Determine the [X, Y] coordinate at the center of the cell enclosing the given text.  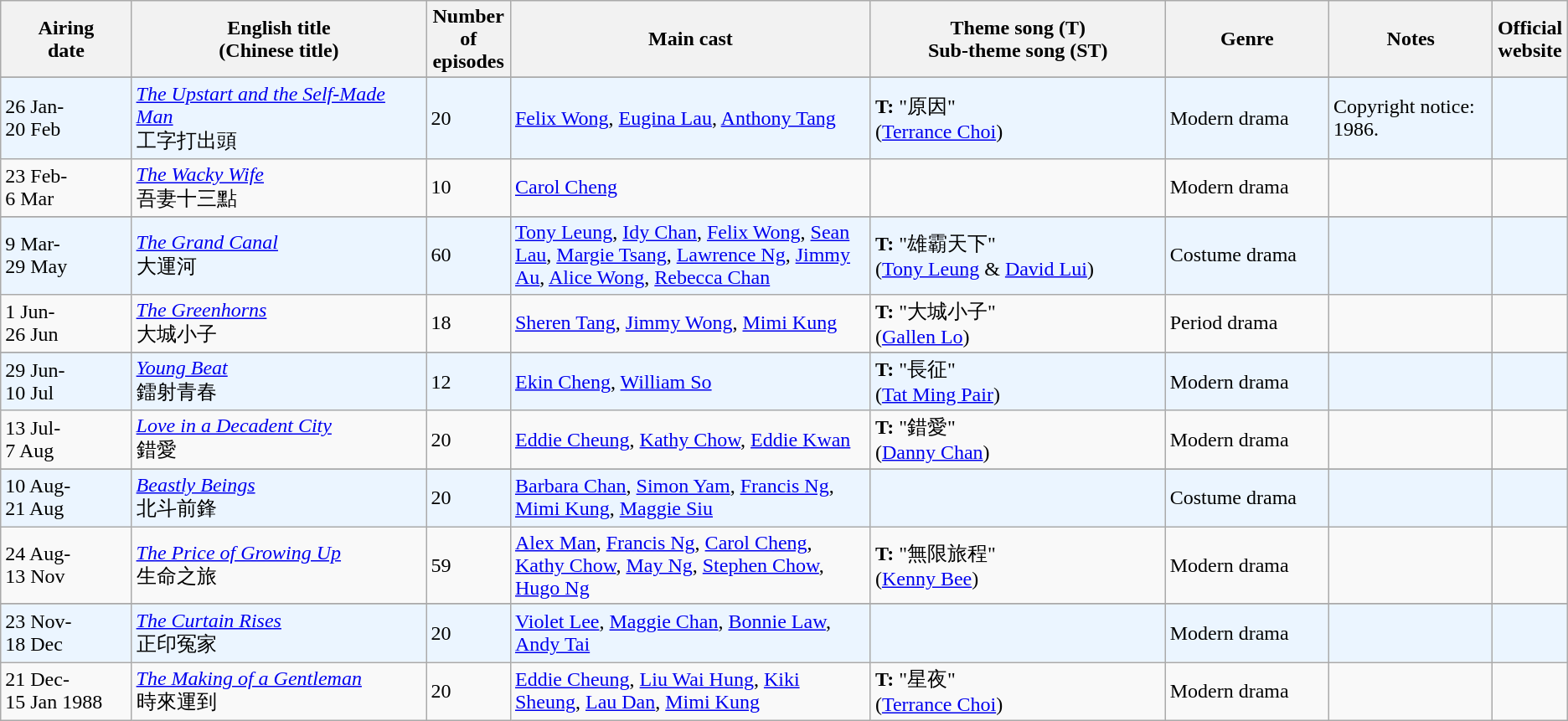
The Curtain Rises 正印冤家 [279, 633]
The Greenhorns 大城小子 [279, 323]
The Wacky Wife 吾妻十三點 [279, 188]
T: "星夜" (Terrance Choi) [1018, 692]
Carol Cheng [690, 188]
Love in a Decadent City 錯愛 [279, 440]
23 Nov- 18 Dec [66, 633]
Sheren Tang, Jimmy Wong, Mimi Kung [690, 323]
24 Aug- 13 Nov [66, 565]
Airingdate [66, 39]
Beastly Beings 北斗前鋒 [279, 498]
Felix Wong, Eugina Lau, Anthony Tang [690, 119]
English title (Chinese title) [279, 39]
18 [469, 323]
Theme song (T) Sub-theme song (ST) [1018, 39]
Eddie Cheung, Kathy Chow, Eddie Kwan [690, 440]
29 Jun- 10 Jul [66, 382]
T: "原因" (Terrance Choi) [1018, 119]
26 Jan- 20 Feb [66, 119]
12 [469, 382]
Main cast [690, 39]
10 [469, 188]
9 Mar- 29 May [66, 255]
59 [469, 565]
T: "長征" (Tat Ming Pair) [1018, 382]
Tony Leung, Idy Chan, Felix Wong, Sean Lau, Margie Tsang, Lawrence Ng, Jimmy Au, Alice Wong, Rebecca Chan [690, 255]
21 Dec- 15 Jan 1988 [66, 692]
13 Jul- 7 Aug [66, 440]
Young Beat 鐳射青春 [279, 382]
Eddie Cheung, Liu Wai Hung, Kiki Sheung, Lau Dan, Mimi Kung [690, 692]
T: "雄霸天下" (Tony Leung & David Lui) [1018, 255]
23 Feb- 6 Mar [66, 188]
T: "無限旅程" (Kenny Bee) [1018, 565]
Notes [1411, 39]
Ekin Cheng, William So [690, 382]
10 Aug- 21 Aug [66, 498]
The Price of Growing Up 生命之旅 [279, 565]
Number of episodes [469, 39]
The Making of a Gentleman 時來運到 [279, 692]
Genre [1246, 39]
1 Jun- 26 Jun [66, 323]
Copyright notice: 1986. [1411, 119]
60 [469, 255]
Period drama [1246, 323]
T: "大城小子" (Gallen Lo) [1018, 323]
T: "錯愛" (Danny Chan) [1018, 440]
Alex Man, Francis Ng, Carol Cheng, Kathy Chow, May Ng, Stephen Chow, Hugo Ng [690, 565]
Violet Lee, Maggie Chan, Bonnie Law, Andy Tai [690, 633]
The Upstart and the Self-Made Man 工字打出頭 [279, 119]
The Grand Canal 大運河 [279, 255]
Official website [1529, 39]
Barbara Chan, Simon Yam, Francis Ng, Mimi Kung, Maggie Siu [690, 498]
